Determine the [x, y] coordinate at the center of the cell enclosing the given text.  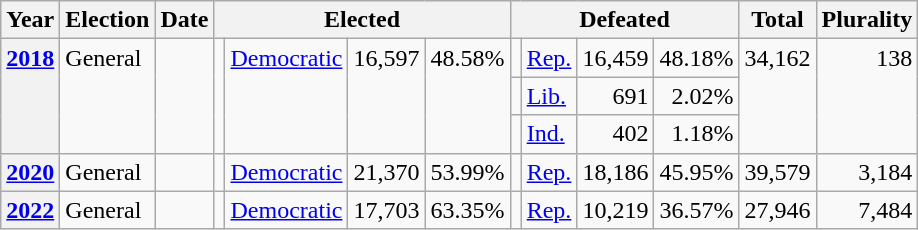
Total [778, 20]
Lib. [549, 96]
3,184 [867, 172]
1.18% [696, 134]
7,484 [867, 210]
Elected [362, 20]
Date [184, 20]
Election [108, 20]
691 [616, 96]
16,597 [386, 96]
48.18% [696, 58]
18,186 [616, 172]
2.02% [696, 96]
2018 [30, 96]
21,370 [386, 172]
Plurality [867, 20]
48.58% [468, 96]
10,219 [616, 210]
402 [616, 134]
63.35% [468, 210]
Year [30, 20]
16,459 [616, 58]
39,579 [778, 172]
36.57% [696, 210]
45.95% [696, 172]
2022 [30, 210]
17,703 [386, 210]
Defeated [624, 20]
53.99% [468, 172]
Ind. [549, 134]
27,946 [778, 210]
34,162 [778, 96]
2020 [30, 172]
138 [867, 96]
